Detect which cell encompasses the target text, then output its (X, Y) center coordinate. 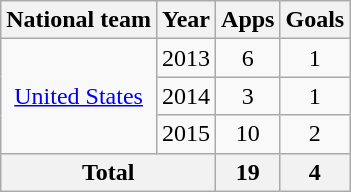
10 (248, 134)
2015 (186, 134)
2013 (186, 58)
Year (186, 20)
3 (248, 96)
6 (248, 58)
Total (108, 172)
19 (248, 172)
National team (79, 20)
Goals (315, 20)
2014 (186, 96)
United States (79, 96)
Apps (248, 20)
2 (315, 134)
4 (315, 172)
